Return (X, Y) of the center of cell containing provided text 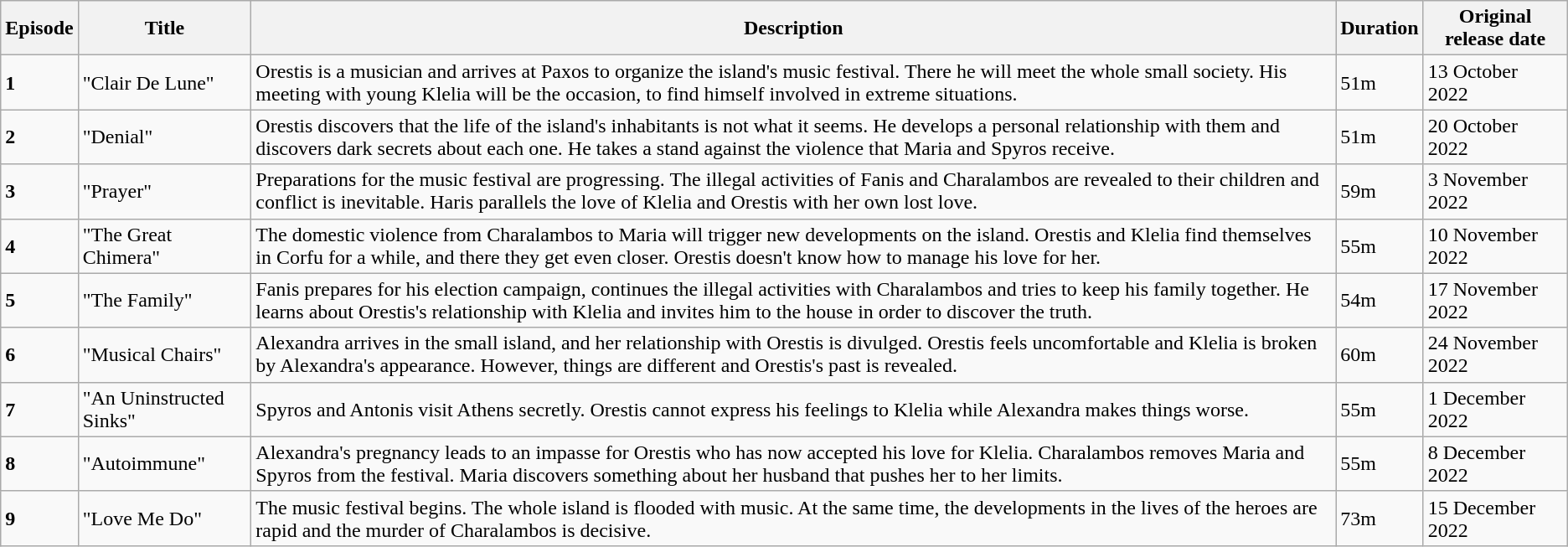
Spyros and Antonis visit Athens secretly. Orestis cannot express his feelings to Klelia while Alexandra makes things worse. (794, 409)
9 (39, 518)
13 October 2022 (1495, 82)
3 November 2022 (1495, 191)
7 (39, 409)
73m (1380, 518)
10 November 2022 (1495, 246)
3 (39, 191)
59m (1380, 191)
60m (1380, 355)
4 (39, 246)
5 (39, 300)
1 (39, 82)
8 (39, 464)
2 (39, 137)
"The Great Chimera" (164, 246)
"The Family" (164, 300)
17 November 2022 (1495, 300)
"Autoimmune" (164, 464)
"Denial" (164, 137)
Original release date (1495, 28)
54m (1380, 300)
15 December 2022 (1495, 518)
Description (794, 28)
"Prayer" (164, 191)
8 December 2022 (1495, 464)
"Love Me Do" (164, 518)
"An Uninstructed Sinks" (164, 409)
Episode (39, 28)
Duration (1380, 28)
"Clair De Lune" (164, 82)
24 November 2022 (1495, 355)
20 October 2022 (1495, 137)
1 December 2022 (1495, 409)
6 (39, 355)
"Musical Chairs" (164, 355)
Title (164, 28)
